Extract the [X, Y] coordinate from the center of the cell holding the provided text.  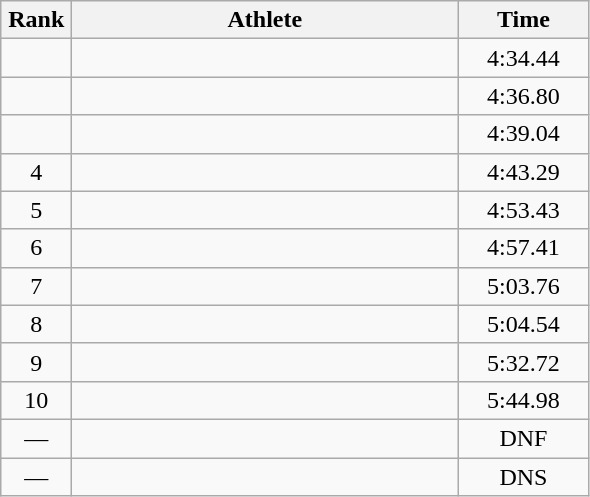
4:39.04 [524, 134]
4:36.80 [524, 96]
DNS [524, 477]
5:04.54 [524, 324]
5:32.72 [524, 362]
4:43.29 [524, 172]
8 [36, 324]
Rank [36, 20]
5:44.98 [524, 400]
Athlete [265, 20]
7 [36, 286]
4:53.43 [524, 210]
4 [36, 172]
Time [524, 20]
5 [36, 210]
9 [36, 362]
6 [36, 248]
5:03.76 [524, 286]
10 [36, 400]
4:34.44 [524, 58]
DNF [524, 438]
4:57.41 [524, 248]
